Extract the (x, y) coordinate from the center of the cell holding the provided text.  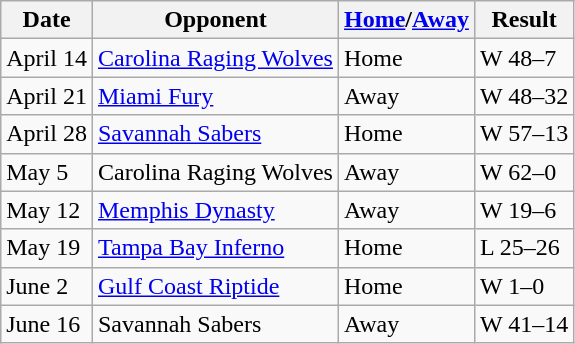
June 16 (47, 324)
Miami Fury (215, 96)
Result (524, 20)
May 5 (47, 172)
April 14 (47, 58)
May 12 (47, 210)
Home/Away (406, 20)
Tampa Bay Inferno (215, 248)
W 62–0 (524, 172)
April 21 (47, 96)
W 41–14 (524, 324)
W 57–13 (524, 134)
Opponent (215, 20)
June 2 (47, 286)
Memphis Dynasty (215, 210)
L 25–26 (524, 248)
April 28 (47, 134)
W 1–0 (524, 286)
W 48–7 (524, 58)
W 19–6 (524, 210)
May 19 (47, 248)
Date (47, 20)
W 48–32 (524, 96)
Gulf Coast Riptide (215, 286)
